Detect which cell encompasses the target text, then output its (x, y) center coordinate. 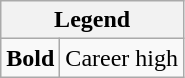
Legend (92, 20)
Career high (122, 58)
Bold (30, 58)
